From the cell containing the given text, extract its center point as (x, y) coordinate. 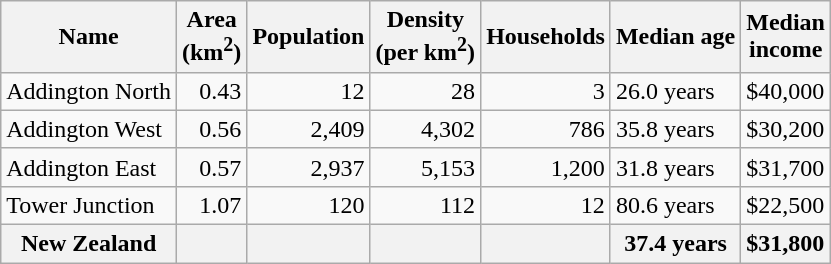
Addington East (89, 167)
Households (546, 37)
2,409 (308, 129)
$40,000 (786, 91)
Tower Junction (89, 205)
Medianincome (786, 37)
35.8 years (675, 129)
Density(per km2) (426, 37)
$31,800 (786, 244)
New Zealand (89, 244)
0.56 (211, 129)
5,153 (426, 167)
120 (308, 205)
1,200 (546, 167)
Addington North (89, 91)
$22,500 (786, 205)
1.07 (211, 205)
Addington West (89, 129)
26.0 years (675, 91)
4,302 (426, 129)
$30,200 (786, 129)
37.4 years (675, 244)
31.8 years (675, 167)
Name (89, 37)
0.57 (211, 167)
Area(km2) (211, 37)
Median age (675, 37)
112 (426, 205)
2,937 (308, 167)
786 (546, 129)
0.43 (211, 91)
$31,700 (786, 167)
80.6 years (675, 205)
Population (308, 37)
28 (426, 91)
3 (546, 91)
